Provide the (X, Y) coordinate of the cell's center where the given text is located.  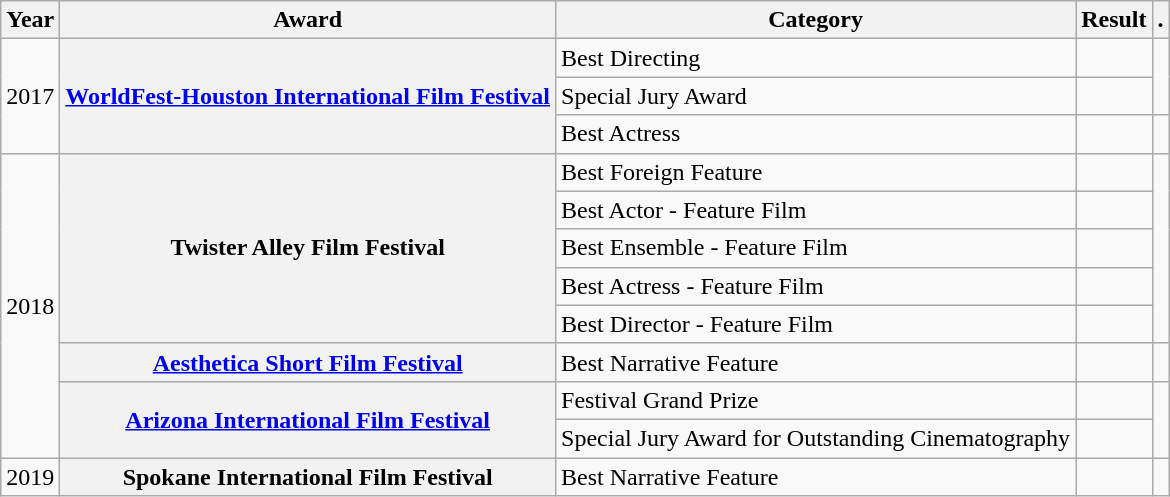
Special Jury Award (816, 96)
Best Ensemble - Feature Film (816, 248)
Best Directing (816, 58)
Aesthetica Short Film Festival (308, 362)
Best Actress - Feature Film (816, 286)
Best Director - Feature Film (816, 324)
Twister Alley Film Festival (308, 248)
WorldFest-Houston International Film Festival (308, 96)
. (1160, 20)
Year (30, 20)
Best Actor - Feature Film (816, 210)
Spokane International Film Festival (308, 477)
Category (816, 20)
Best Foreign Feature (816, 172)
Arizona International Film Festival (308, 419)
Best Actress (816, 134)
2017 (30, 96)
2018 (30, 305)
Festival Grand Prize (816, 400)
2019 (30, 477)
Special Jury Award for Outstanding Cinematography (816, 438)
Result (1114, 20)
Award (308, 20)
